Provide the (X, Y) coordinate of the cell's center where the given text is located.  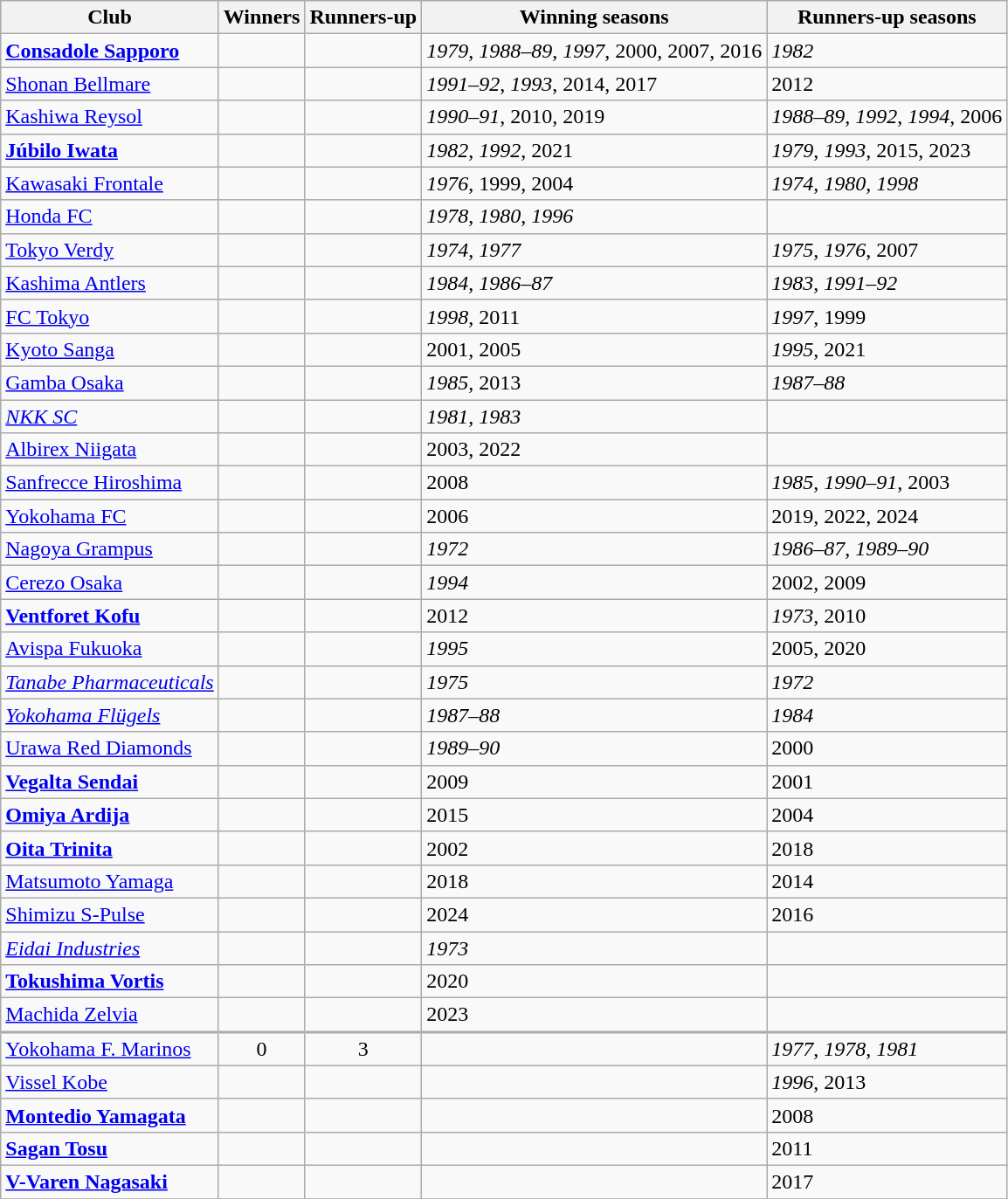
1996, 2013 (887, 1082)
2011 (887, 1148)
1998, 2011 (594, 316)
FC Tokyo (110, 316)
Oita Trinita (110, 848)
Club (110, 17)
2015 (594, 815)
2024 (594, 914)
1973, 2010 (887, 616)
3 (363, 1048)
Runners-up (363, 17)
2002, 2009 (887, 582)
2003, 2022 (594, 450)
2001 (887, 782)
1988–89, 1992, 1994, 2006 (887, 117)
2017 (887, 1182)
2002 (594, 848)
Honda FC (110, 217)
1973 (594, 947)
1975 (594, 682)
2016 (887, 914)
1984, 1986–87 (594, 283)
Vegalta Sendai (110, 782)
2023 (594, 1015)
Cerezo Osaka (110, 582)
Vissel Kobe (110, 1082)
1979, 1993, 2015, 2023 (887, 150)
2020 (594, 982)
1982, 1992, 2021 (594, 150)
Sanfrecce Hiroshima (110, 483)
Eidai Industries (110, 947)
2019, 2022, 2024 (887, 516)
Kashiwa Reysol (110, 117)
Tokyo Verdy (110, 250)
2000 (887, 748)
Matsumoto Yamaga (110, 881)
1989–90 (594, 748)
1995, 2021 (887, 349)
2001, 2005 (594, 349)
1985, 1990–91, 2003 (887, 483)
0 (262, 1048)
Montedio Yamagata (110, 1115)
Tokushima Vortis (110, 982)
2009 (594, 782)
1983, 1991–92 (887, 283)
Winners (262, 17)
Runners-up seasons (887, 17)
1997, 1999 (887, 316)
2005, 2020 (887, 649)
Sagan Tosu (110, 1148)
1978, 1980, 1996 (594, 217)
Urawa Red Diamonds (110, 748)
1982 (887, 51)
Ventforet Kofu (110, 616)
Shimizu S-Pulse (110, 914)
Machida Zelvia (110, 1015)
1976, 1999, 2004 (594, 183)
Tanabe Pharmaceuticals (110, 682)
Omiya Ardija (110, 815)
1985, 2013 (594, 382)
Consadole Sapporo (110, 51)
1994 (594, 582)
Gamba Osaka (110, 382)
Albirex Niigata (110, 450)
1974, 1977 (594, 250)
1974, 1980, 1998 (887, 183)
Júbilo Iwata (110, 150)
Kawasaki Frontale (110, 183)
1991–92, 1993, 2014, 2017 (594, 84)
NKK SC (110, 417)
1986–87, 1989–90 (887, 549)
1984 (887, 715)
2004 (887, 815)
1995 (594, 649)
Kashima Antlers (110, 283)
1990–91, 2010, 2019 (594, 117)
Avispa Fukuoka (110, 649)
2014 (887, 881)
1975, 1976, 2007 (887, 250)
2006 (594, 516)
Kyoto Sanga (110, 349)
1977, 1978, 1981 (887, 1048)
Shonan Bellmare (110, 84)
Yokohama FC (110, 516)
Yokohama F. Marinos (110, 1048)
1979, 1988–89, 1997, 2000, 2007, 2016 (594, 51)
Yokohama Flügels (110, 715)
Winning seasons (594, 17)
1981, 1983 (594, 417)
Nagoya Grampus (110, 549)
V-Varen Nagasaki (110, 1182)
